Extract the (x, y) coordinate from the center of the cell holding the provided text.  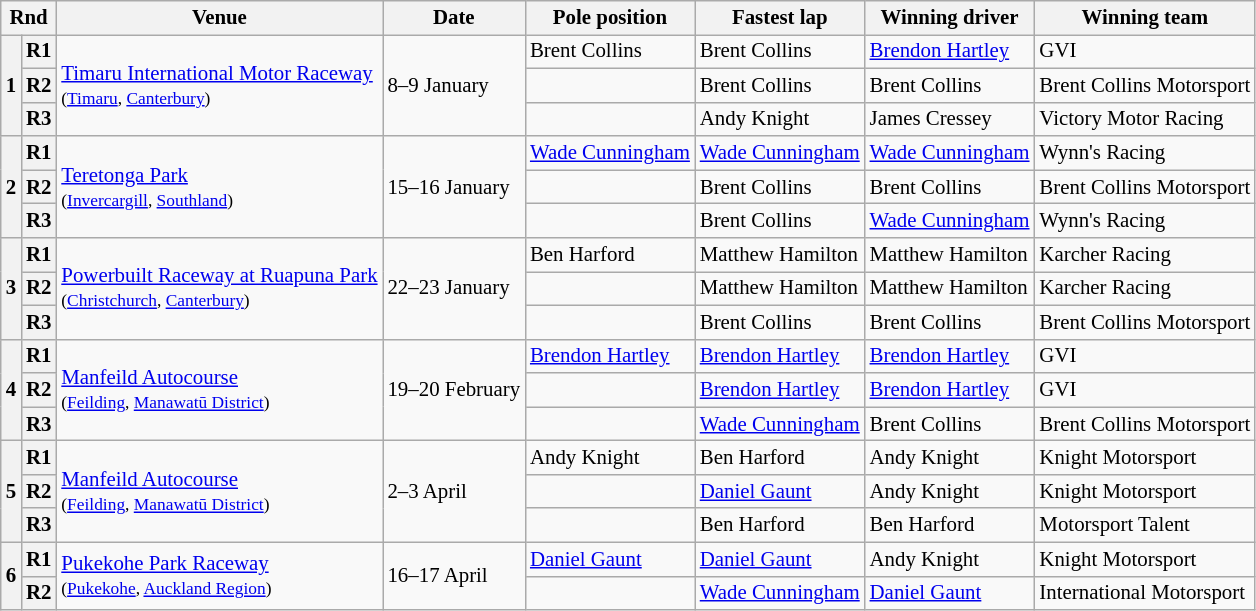
16–17 April (454, 576)
1 (11, 85)
Pole position (610, 18)
22–23 January (454, 289)
Timaru International Motor Raceway(Timaru, Canterbury) (219, 85)
Teretonga Park(Invercargill, Southland) (219, 187)
15–16 January (454, 187)
Venue (219, 18)
6 (11, 576)
8–9 January (454, 85)
Fastest lap (780, 18)
Rnd (29, 18)
International Motorsport (1144, 593)
Victory Motor Racing (1144, 119)
James Cressey (950, 119)
19–20 February (454, 390)
Date (454, 18)
Winning team (1144, 18)
Winning driver (950, 18)
2–3 April (454, 492)
Powerbuilt Raceway at Ruapuna Park(Christchurch, Canterbury) (219, 289)
4 (11, 390)
3 (11, 289)
5 (11, 492)
Motorsport Talent (1144, 525)
2 (11, 187)
Pukekohe Park Raceway(Pukekohe, Auckland Region) (219, 576)
